Extract the [X, Y] coordinate from the center of the cell holding the provided text.  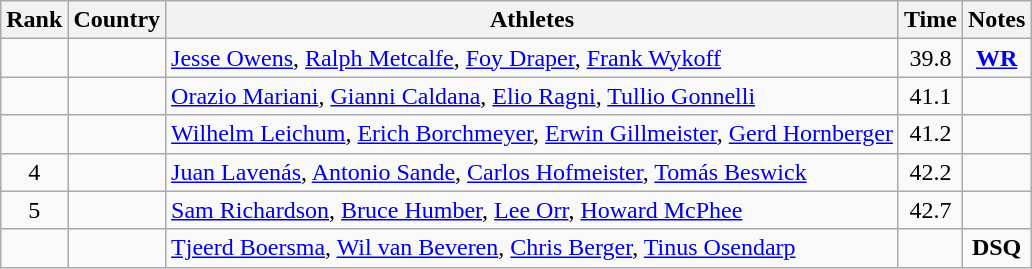
Jesse Owens, Ralph Metcalfe, Foy Draper, Frank Wykoff [532, 58]
5 [34, 210]
41.1 [930, 96]
42.7 [930, 210]
Juan Lavenás, Antonio Sande, Carlos Hofmeister, Tomás Beswick [532, 172]
41.2 [930, 134]
Athletes [532, 20]
WR [996, 58]
Country [117, 20]
DSQ [996, 248]
Time [930, 20]
42.2 [930, 172]
Rank [34, 20]
Tjeerd Boersma, Wil van Beveren, Chris Berger, Tinus Osendarp [532, 248]
Wilhelm Leichum, Erich Borchmeyer, Erwin Gillmeister, Gerd Hornberger [532, 134]
Notes [996, 20]
4 [34, 172]
Orazio Mariani, Gianni Caldana, Elio Ragni, Tullio Gonnelli [532, 96]
Sam Richardson, Bruce Humber, Lee Orr, Howard McPhee [532, 210]
39.8 [930, 58]
